Capture the cell that displays the provided text and extract its [X, Y] central coordinate. 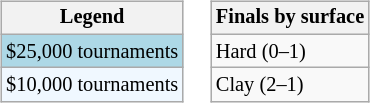
$25,000 tournaments [92, 51]
Hard (0–1) [290, 51]
Legend [92, 18]
Clay (2–1) [290, 85]
$10,000 tournaments [92, 85]
Finals by surface [290, 18]
